Extract the (x, y) coordinate from the center of the cell holding the provided text.  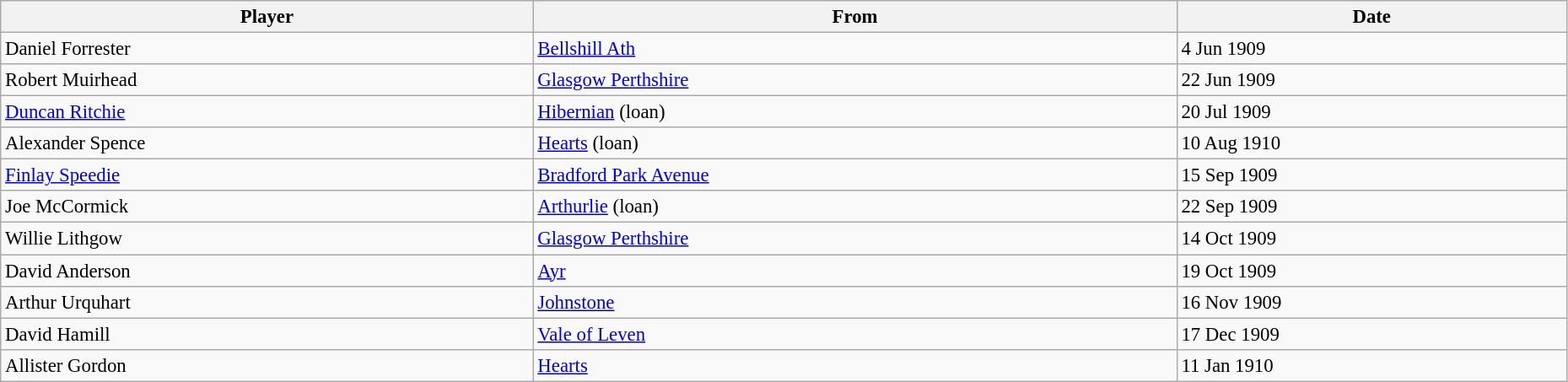
Duncan Ritchie (267, 112)
Arthur Urquhart (267, 302)
Date (1371, 17)
Hibernian (loan) (855, 112)
David Anderson (267, 271)
Finlay Speedie (267, 175)
11 Jan 1910 (1371, 365)
Vale of Leven (855, 334)
Joe McCormick (267, 207)
4 Jun 1909 (1371, 49)
From (855, 17)
10 Aug 1910 (1371, 143)
Hearts (loan) (855, 143)
Alexander Spence (267, 143)
20 Jul 1909 (1371, 112)
David Hamill (267, 334)
22 Jun 1909 (1371, 80)
15 Sep 1909 (1371, 175)
Daniel Forrester (267, 49)
Allister Gordon (267, 365)
Hearts (855, 365)
19 Oct 1909 (1371, 271)
Willie Lithgow (267, 239)
Arthurlie (loan) (855, 207)
Ayr (855, 271)
Johnstone (855, 302)
Robert Muirhead (267, 80)
Bellshill Ath (855, 49)
16 Nov 1909 (1371, 302)
22 Sep 1909 (1371, 207)
Bradford Park Avenue (855, 175)
17 Dec 1909 (1371, 334)
14 Oct 1909 (1371, 239)
Player (267, 17)
